Extract the (x, y) coordinate from the center of the cell holding the provided text.  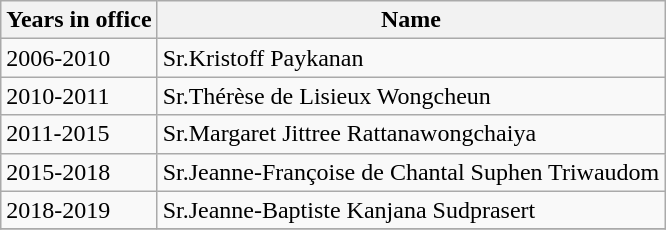
Sr.Jeanne-Baptiste Kanjana Sudprasert (411, 210)
Name (411, 20)
2010-2011 (79, 96)
2018-2019 (79, 210)
Sr.Margaret Jittree Rattanawongchaiya (411, 134)
Sr.Jeanne-Françoise de Chantal Suphen Triwaudom (411, 172)
2006-2010 (79, 58)
2011-2015 (79, 134)
Sr.Thérèse de Lisieux Wongcheun (411, 96)
2015-2018 (79, 172)
Sr.Kristoff Paykanan (411, 58)
Years in office (79, 20)
